Find where the given text appears and provide that cell's center as [x, y] coordinate. 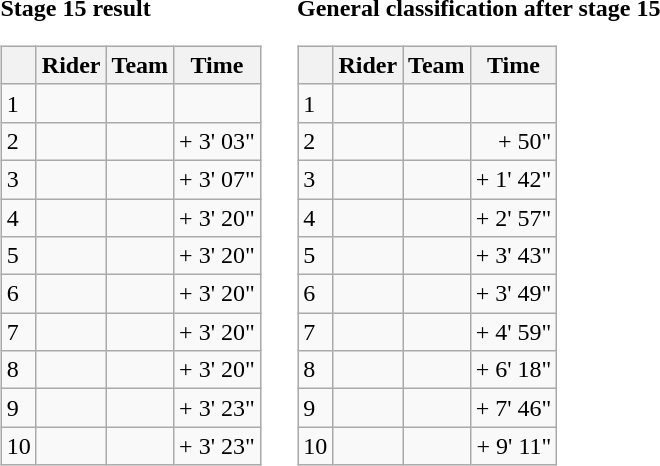
+ 7' 46" [514, 408]
+ 4' 59" [514, 332]
+ 3' 03" [218, 141]
+ 2' 57" [514, 217]
+ 3' 49" [514, 294]
+ 6' 18" [514, 370]
+ 50" [514, 141]
+ 1' 42" [514, 179]
+ 3' 07" [218, 179]
+ 9' 11" [514, 446]
+ 3' 43" [514, 256]
